Provide the (X, Y) coordinate of the cell's center where the given text is located.  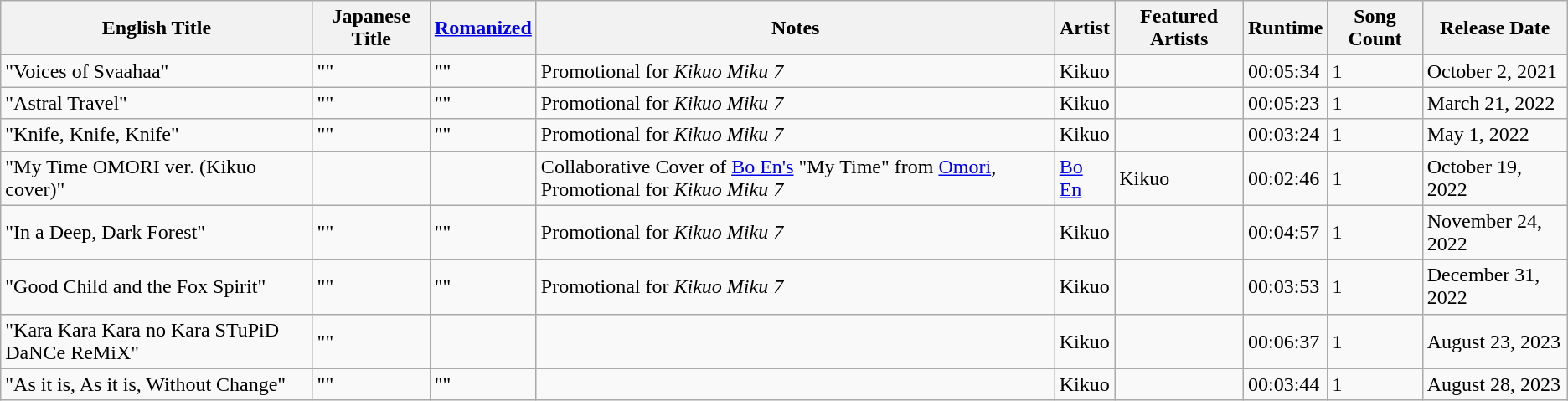
May 1, 2022 (1494, 135)
00:03:53 (1285, 286)
00:05:23 (1285, 103)
Collaborative Cover of Bo En's "My Time" from Omori, Promotional for Kikuo Miku 7 (796, 177)
Romanized (482, 28)
October 19, 2022 (1494, 177)
August 28, 2023 (1494, 384)
"As it is, As it is, Without Change" (157, 384)
00:04:57 (1285, 233)
Artist (1085, 28)
"In a Deep, Dark Forest" (157, 233)
Song Count (1375, 28)
Bo En (1085, 177)
December 31, 2022 (1494, 286)
00:02:46 (1285, 177)
"Knife, Knife, Knife" (157, 135)
Japanese Title (371, 28)
October 2, 2021 (1494, 71)
"My Time OMORI ver. (Kikuo cover)" (157, 177)
00:05:34 (1285, 71)
March 21, 2022 (1494, 103)
"Kara Kara Kara no Kara STuPiD DaNCe ReMiX" (157, 342)
"Voices of Svaahaa" (157, 71)
August 23, 2023 (1494, 342)
Runtime (1285, 28)
Featured Artists (1179, 28)
English Title (157, 28)
November 24, 2022 (1494, 233)
00:03:44 (1285, 384)
00:06:37 (1285, 342)
"Good Child and the Fox Spirit" (157, 286)
Release Date (1494, 28)
"Astral Travel" (157, 103)
Notes (796, 28)
00:03:24 (1285, 135)
